Output the (x, y) coordinate of the center of the cell containing the given text.  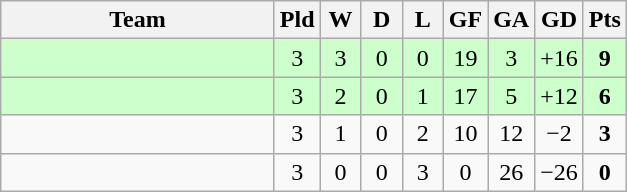
19 (465, 58)
Pld (297, 20)
D (382, 20)
GD (560, 20)
9 (604, 58)
W (340, 20)
+12 (560, 96)
5 (512, 96)
17 (465, 96)
GA (512, 20)
+16 (560, 58)
Team (138, 20)
L (422, 20)
6 (604, 96)
GF (465, 20)
Pts (604, 20)
10 (465, 134)
−2 (560, 134)
26 (512, 172)
−26 (560, 172)
12 (512, 134)
